Return the (X, Y) coordinate for the center point of the cell that contains the specified text.  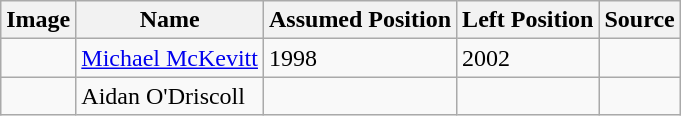
Source (640, 20)
1998 (360, 58)
Left Position (528, 20)
Michael McKevitt (170, 58)
2002 (528, 58)
Image (38, 20)
Aidan O'Driscoll (170, 96)
Name (170, 20)
Assumed Position (360, 20)
